Find where the given text appears and provide that cell's center as (X, Y) coordinate. 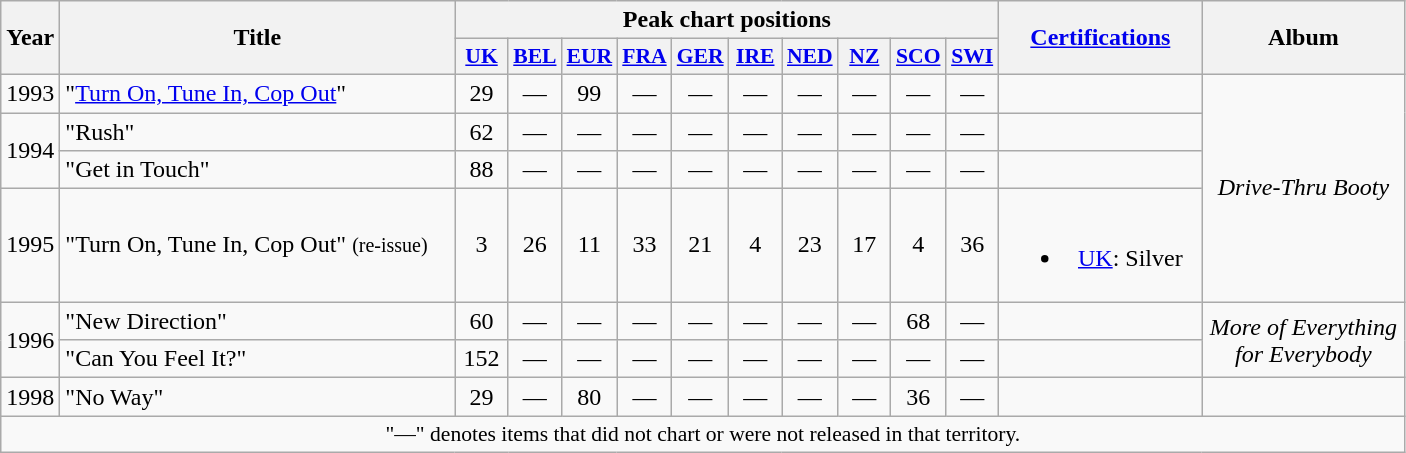
Drive-Thru Booty (1304, 188)
1994 (30, 150)
"Turn On, Tune In, Cop Out" (re-issue) (258, 246)
60 (482, 321)
11 (590, 246)
IRE (756, 57)
62 (482, 131)
SWI (972, 57)
80 (590, 397)
88 (482, 170)
NZ (864, 57)
"No Way" (258, 397)
SCO (918, 57)
1998 (30, 397)
Year (30, 38)
UK (482, 57)
1995 (30, 246)
BEL (534, 57)
99 (590, 93)
1996 (30, 340)
26 (534, 246)
"Turn On, Tune In, Cop Out" (258, 93)
UK: Silver (1100, 246)
"Rush" (258, 131)
17 (864, 246)
More of Everything for Everybody (1304, 340)
68 (918, 321)
21 (700, 246)
EUR (590, 57)
GER (700, 57)
Certifications (1100, 38)
23 (810, 246)
"—" denotes items that did not chart or were not released in that territory. (703, 434)
3 (482, 246)
33 (644, 246)
152 (482, 359)
Album (1304, 38)
Peak chart positions (727, 20)
"New Direction" (258, 321)
FRA (644, 57)
NED (810, 57)
"Get in Touch" (258, 170)
Title (258, 38)
1993 (30, 93)
"Can You Feel It?" (258, 359)
